Extract the [X, Y] coordinate from the center of the cell holding the provided text.  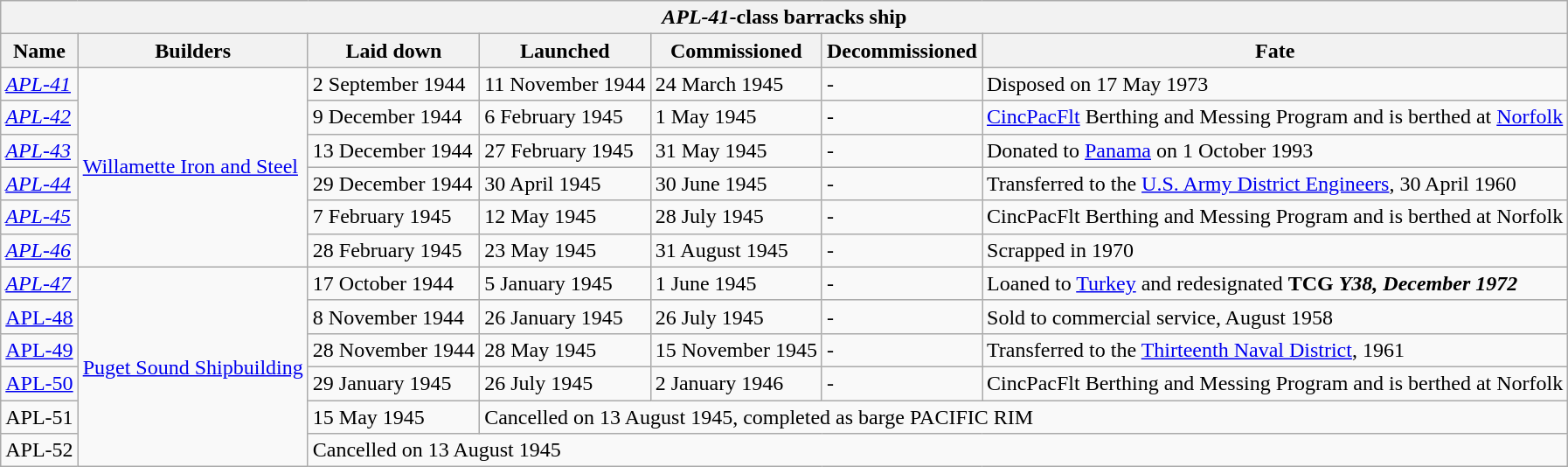
26 January 1945 [565, 317]
27 February 1945 [565, 150]
17 October 1944 [393, 283]
APL-41-class barracks ship [785, 17]
11 November 1944 [565, 84]
Decommissioned [902, 51]
15 November 1945 [736, 350]
APL-45 [39, 217]
APL-46 [39, 250]
APL-50 [39, 383]
12 May 1945 [565, 217]
29 January 1945 [393, 383]
28 November 1944 [393, 350]
31 May 1945 [736, 150]
28 May 1945 [565, 350]
2 September 1944 [393, 84]
9 December 1944 [393, 117]
Willamette Iron and Steel [192, 167]
1 May 1945 [736, 117]
2 January 1946 [736, 383]
13 December 1944 [393, 150]
APL-52 [39, 450]
1 June 1945 [736, 283]
Builders [192, 51]
Donated to Panama on 1 October 1993 [1275, 150]
30 June 1945 [736, 184]
APL-47 [39, 283]
APL-41 [39, 84]
Transferred to the Thirteenth Naval District, 1961 [1275, 350]
5 January 1945 [565, 283]
Disposed on 17 May 1973 [1275, 84]
31 August 1945 [736, 250]
Cancelled on 13 August 1945 [938, 450]
Sold to commercial service, August 1958 [1275, 317]
28 July 1945 [736, 217]
Fate [1275, 51]
30 April 1945 [565, 184]
23 May 1945 [565, 250]
Name [39, 51]
Transferred to the U.S. Army District Engineers, 30 April 1960 [1275, 184]
APL-51 [39, 417]
Launched [565, 51]
Laid down [393, 51]
7 February 1945 [393, 217]
29 December 1944 [393, 184]
24 March 1945 [736, 84]
APL-44 [39, 184]
APL-48 [39, 317]
15 May 1945 [393, 417]
APL-42 [39, 117]
28 February 1945 [393, 250]
Loaned to Turkey and redesignated TCG Y38, December 1972 [1275, 283]
Scrapped in 1970 [1275, 250]
Cancelled on 13 August 1945, completed as barge PACIFIC RIM [1024, 417]
APL-43 [39, 150]
Puget Sound Shipbuilding [192, 366]
APL-49 [39, 350]
Commissioned [736, 51]
8 November 1944 [393, 317]
6 February 1945 [565, 117]
